Provide the [X, Y] coordinate of the cell's center where the given text is located.  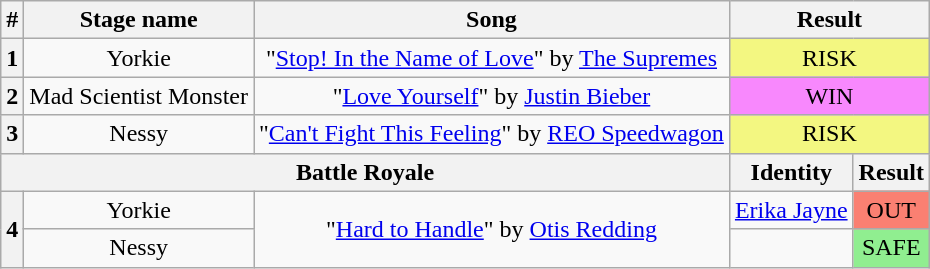
1 [12, 58]
Erika Jayne [791, 210]
3 [12, 134]
Identity [791, 172]
2 [12, 96]
SAFE [891, 248]
Battle Royale [366, 172]
"Love Yourself" by Justin Bieber [492, 96]
Song [492, 20]
# [12, 20]
"Hard to Handle" by Otis Redding [492, 229]
Mad Scientist Monster [139, 96]
"Stop! In the Name of Love" by The Supremes [492, 58]
4 [12, 229]
"Can't Fight This Feeling" by REO Speedwagon [492, 134]
OUT [891, 210]
Stage name [139, 20]
WIN [829, 96]
